Pinpoint the cell where the given text exists, returning its (x, y) midpoint coordinate. 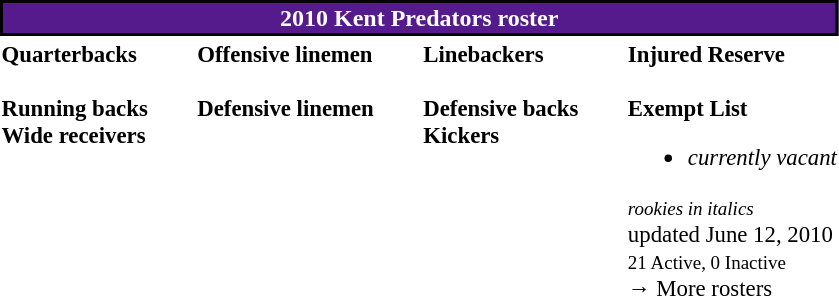
2010 Kent Predators roster (419, 18)
